Locate the cell with the specified text and output its (X, Y) center coordinate. 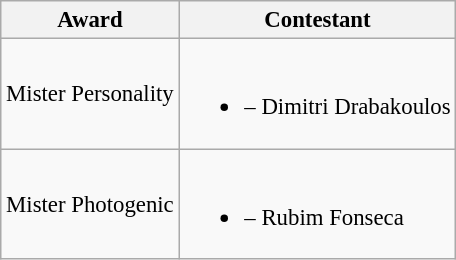
Mister Photogenic (90, 204)
Mister Personality (90, 94)
– Dimitri Drabakoulos (318, 94)
Contestant (318, 20)
– Rubim Fonseca (318, 204)
Award (90, 20)
